Extract the (x, y) coordinate from the center of the cell holding the provided text.  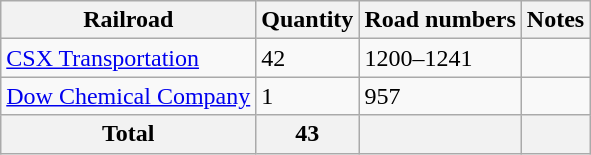
957 (440, 96)
Dow Chemical Company (128, 96)
42 (308, 58)
Railroad (128, 20)
CSX Transportation (128, 58)
Notes (555, 20)
43 (308, 134)
Total (128, 134)
1200–1241 (440, 58)
Road numbers (440, 20)
1 (308, 96)
Quantity (308, 20)
